Locate the cell with the specified text and output its [x, y] center coordinate. 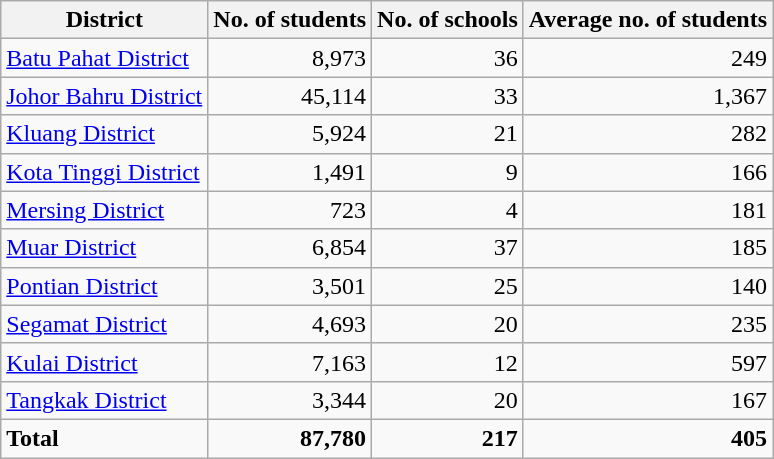
District [104, 20]
166 [648, 172]
45,114 [290, 96]
Batu Pahat District [104, 58]
8,973 [290, 58]
No. of schools [448, 20]
No. of students [290, 20]
723 [290, 210]
36 [448, 58]
181 [648, 210]
597 [648, 362]
Kota Tinggi District [104, 172]
Johor Bahru District [104, 96]
6,854 [290, 248]
87,780 [290, 438]
9 [448, 172]
7,163 [290, 362]
12 [448, 362]
3,344 [290, 400]
21 [448, 134]
Kluang District [104, 134]
4 [448, 210]
282 [648, 134]
140 [648, 286]
405 [648, 438]
33 [448, 96]
Kulai District [104, 362]
167 [648, 400]
217 [448, 438]
185 [648, 248]
Total [104, 438]
1,367 [648, 96]
25 [448, 286]
249 [648, 58]
Average no. of students [648, 20]
Pontian District [104, 286]
1,491 [290, 172]
235 [648, 324]
Muar District [104, 248]
5,924 [290, 134]
Mersing District [104, 210]
4,693 [290, 324]
37 [448, 248]
Segamat District [104, 324]
Tangkak District [104, 400]
3,501 [290, 286]
